Capture the cell that displays the provided text and extract its (x, y) central coordinate. 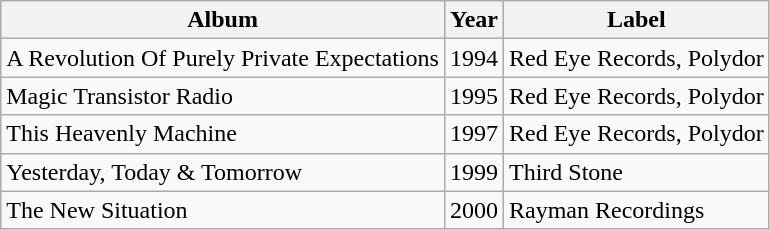
2000 (474, 210)
1997 (474, 134)
A Revolution Of Purely Private Expectations (223, 58)
This Heavenly Machine (223, 134)
Year (474, 20)
The New Situation (223, 210)
Third Stone (636, 172)
Album (223, 20)
Yesterday, Today & Tomorrow (223, 172)
1999 (474, 172)
Magic Transistor Radio (223, 96)
1994 (474, 58)
1995 (474, 96)
Label (636, 20)
Rayman Recordings (636, 210)
